Pinpoint the cell where the given text exists, returning its (x, y) midpoint coordinate. 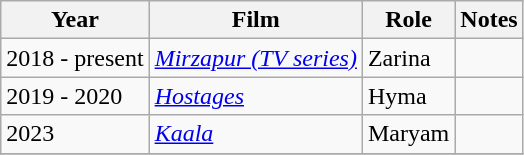
Maryam (408, 134)
Kaala (256, 134)
2018 - present (75, 58)
Zarina (408, 58)
Year (75, 20)
Mirzapur (TV series) (256, 58)
Notes (489, 20)
Hyma (408, 96)
2023 (75, 134)
Hostages (256, 96)
Film (256, 20)
2019 - 2020 (75, 96)
Role (408, 20)
